Extract the [X, Y] coordinate from the center of the cell holding the provided text.  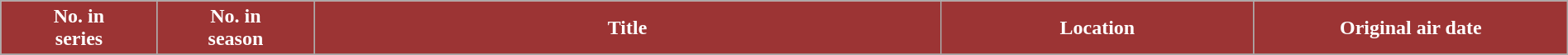
Title [628, 28]
Location [1097, 28]
Original air date [1411, 28]
No. inseason [235, 28]
No. inseries [79, 28]
